Detect which cell encompasses the target text, then output its [X, Y] center coordinate. 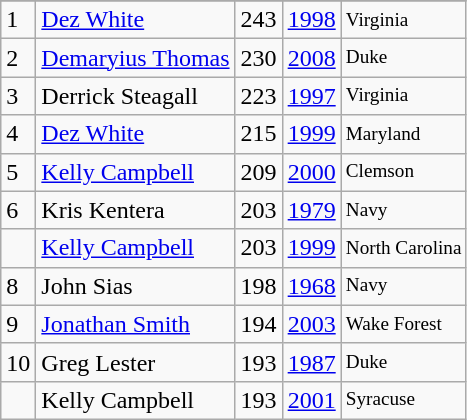
Derrick Steagall [136, 96]
Wake Forest [404, 324]
9 [18, 324]
2003 [312, 324]
2000 [312, 172]
Clemson [404, 172]
215 [258, 134]
1968 [312, 286]
2001 [312, 400]
Maryland [404, 134]
Jonathan Smith [136, 324]
John Sias [136, 286]
223 [258, 96]
1998 [312, 20]
1979 [312, 210]
2008 [312, 58]
2 [18, 58]
198 [258, 286]
Syracuse [404, 400]
Greg Lester [136, 362]
8 [18, 286]
243 [258, 20]
194 [258, 324]
Demaryius Thomas [136, 58]
1987 [312, 362]
10 [18, 362]
209 [258, 172]
5 [18, 172]
1 [18, 20]
Kris Kentera [136, 210]
North Carolina [404, 248]
4 [18, 134]
3 [18, 96]
1997 [312, 96]
6 [18, 210]
230 [258, 58]
